Find where the given text appears and provide that cell's center as [x, y] coordinate. 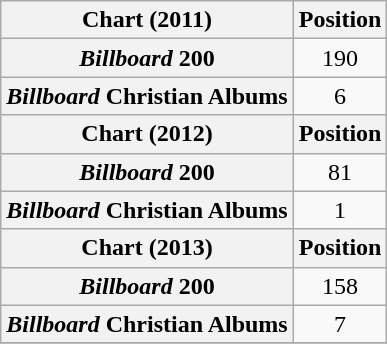
Chart (2011) [147, 20]
Chart (2013) [147, 248]
190 [340, 58]
6 [340, 96]
81 [340, 172]
Chart (2012) [147, 134]
158 [340, 286]
1 [340, 210]
7 [340, 324]
